Output the [X, Y] coordinate of the center of the cell containing the given text.  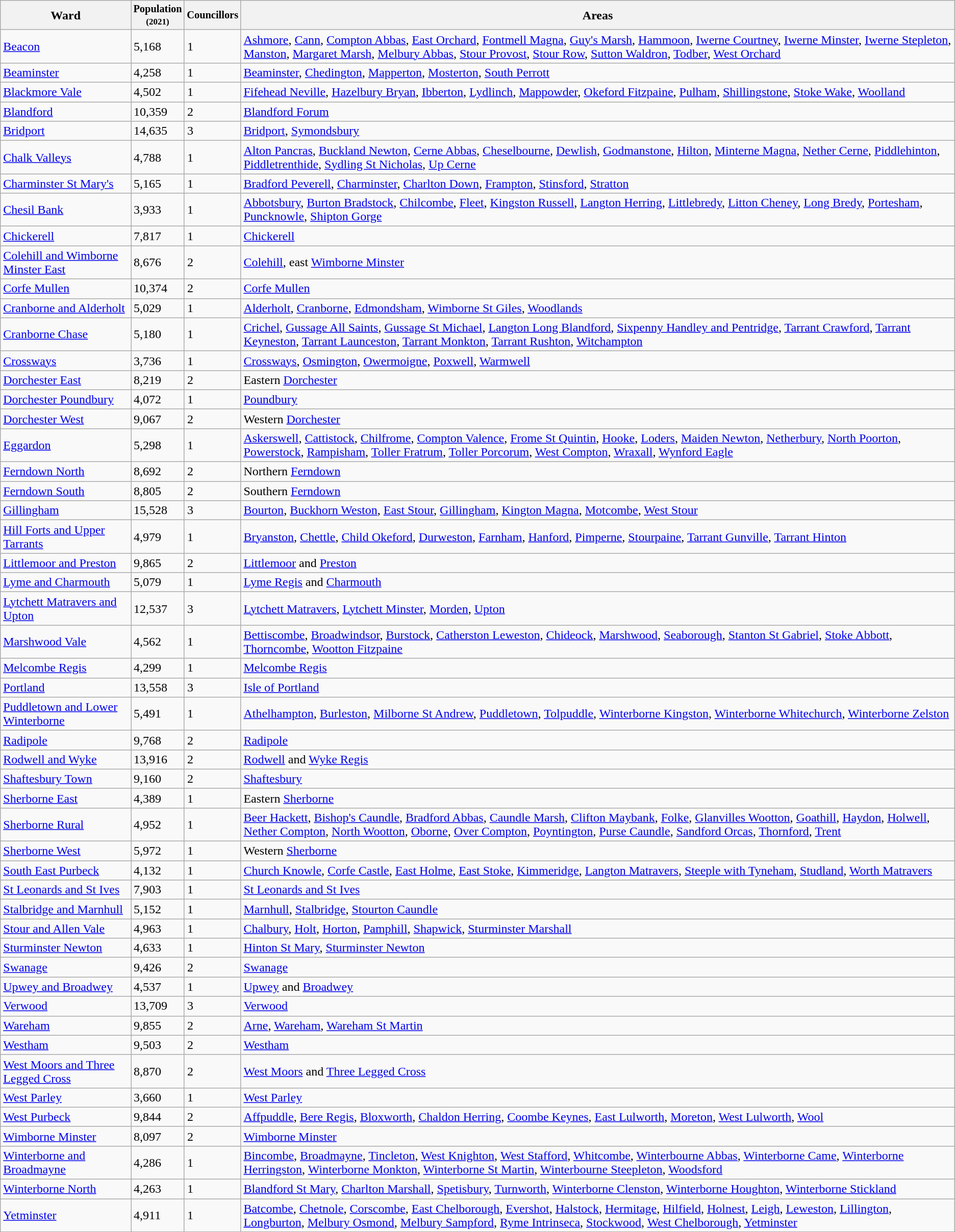
3,660 [158, 1097]
12,537 [158, 609]
Beacon [66, 46]
Blandford [66, 112]
Fifehead Neville, Hazelbury Bryan, Ibberton, Lydlinch, Mappowder, Okeford Fitzpaine, Pulham, Shillingstone, Stoke Wake, Woolland [598, 92]
Ferndown South [66, 491]
9,768 [158, 740]
Eggardon [66, 445]
Chesil Bank [66, 210]
5,298 [158, 445]
5,029 [158, 308]
4,562 [158, 641]
Bryanston, Chettle, Child Okeford, Durweston, Farnham, Hanford, Pimperne, Stourpaine, Tarrant Gunville, Tarrant Hinton [598, 536]
4,072 [158, 399]
5,079 [158, 582]
Hinton St Mary, Sturminster Newton [598, 948]
8,676 [158, 262]
5,168 [158, 46]
3,736 [158, 361]
4,963 [158, 929]
9,067 [158, 419]
Bridport, Symondsbury [598, 131]
Winterborne and Broadmayne [66, 1163]
Yetminster [66, 1216]
4,788 [158, 157]
9,844 [158, 1117]
5,152 [158, 909]
5,972 [158, 851]
5,165 [158, 184]
Rodwell and Wyke Regis [598, 759]
4,911 [158, 1216]
Crossways [66, 361]
13,916 [158, 759]
5,491 [158, 714]
Dorchester East [66, 380]
Dorchester Poundbury [66, 399]
9,503 [158, 1045]
8,097 [158, 1136]
15,528 [158, 510]
Poundbury [598, 399]
Eastern Dorchester [598, 380]
10,359 [158, 112]
Rodwell and Wyke [66, 759]
Marshwood Vale [66, 641]
4,299 [158, 668]
4,633 [158, 948]
Portland [66, 687]
Bradford Peverell, Charminster, Charlton Down, Frampton, Stinsford, Stratton [598, 184]
Gillingham [66, 510]
Southern Ferndown [598, 491]
Winterborne North [66, 1189]
Population(2021) [158, 15]
4,502 [158, 92]
8,870 [158, 1071]
Blandford St Mary, Charlton Marshall, Spetisbury, Turnworth, Winterborne Clenston, Winterborne Houghton, Winterborne Stickland [598, 1189]
4,263 [158, 1189]
Athelhampton, Burleston, Milborne St Andrew, Puddletown, Tolpuddle, Winterborne Kingston, Winterborne Whitechurch, Winterborne Zelston [598, 714]
Beaminster [66, 72]
4,258 [158, 72]
Northern Ferndown [598, 472]
Affpuddle, Bere Regis, Bloxworth, Chaldon Herring, Coombe Keynes, East Lulworth, Moreton, West Lulworth, Wool [598, 1117]
Puddletown and Lower Winterborne [66, 714]
South East Purbeck [66, 870]
8,805 [158, 491]
Bridport [66, 131]
Dorchester West [66, 419]
Beaminster, Chedington, Mapperton, Mosterton, South Perrott [598, 72]
8,219 [158, 380]
Marnhull, Stalbridge, Stourton Caundle [598, 909]
Western Dorchester [598, 419]
Colehill and Wimborne Minster East [66, 262]
Stalbridge and Marnhull [66, 909]
4,286 [158, 1163]
Blandford Forum [598, 112]
Isle of Portland [598, 687]
4,389 [158, 798]
Wareham [66, 1025]
West Purbeck [66, 1117]
Western Sherborne [598, 851]
Sherborne West [66, 851]
4,952 [158, 824]
7,817 [158, 236]
Eastern Sherborne [598, 798]
9,855 [158, 1025]
Colehill, east Wimborne Minster [598, 262]
4,537 [158, 987]
4,132 [158, 870]
Blackmore Vale [66, 92]
Bourton, Buckhorn Weston, East Stour, Gillingham, Kington Magna, Motcombe, West Stour [598, 510]
9,865 [158, 563]
Lyme Regis and Charmouth [598, 582]
Ward [66, 15]
Chalbury, Holt, Horton, Pamphill, Shapwick, Sturminster Marshall [598, 929]
Lytchett Matravers, Lytchett Minster, Morden, Upton [598, 609]
Sherborne East [66, 798]
Church Knowle, Corfe Castle, East Holme, East Stoke, Kimmeridge, Langton Matravers, Steeple with Tyneham, Studland, Worth Matravers [598, 870]
14,635 [158, 131]
Cranborne Chase [66, 335]
5,180 [158, 335]
Alderholt, Cranborne, Edmondsham, Wimborne St Giles, Woodlands [598, 308]
Stour and Allen Vale [66, 929]
3,933 [158, 210]
Hill Forts and Upper Tarrants [66, 536]
Councillors [212, 15]
Crossways, Osmington, Owermoigne, Poxwell, Warmwell [598, 361]
8,692 [158, 472]
10,374 [158, 289]
9,160 [158, 779]
Areas [598, 15]
13,709 [158, 1006]
Sturminster Newton [66, 948]
Chalk Valleys [66, 157]
Charminster St Mary's [66, 184]
Arne, Wareham, Wareham St Martin [598, 1025]
Shaftesbury Town [66, 779]
Ferndown North [66, 472]
Cranborne and Alderholt [66, 308]
9,426 [158, 967]
Shaftesbury [598, 779]
13,558 [158, 687]
Lytchett Matravers and Upton [66, 609]
Lyme and Charmouth [66, 582]
4,979 [158, 536]
7,903 [158, 890]
Sherborne Rural [66, 824]
